Provide the [x, y] coordinate of the cell's center where the given text is located.  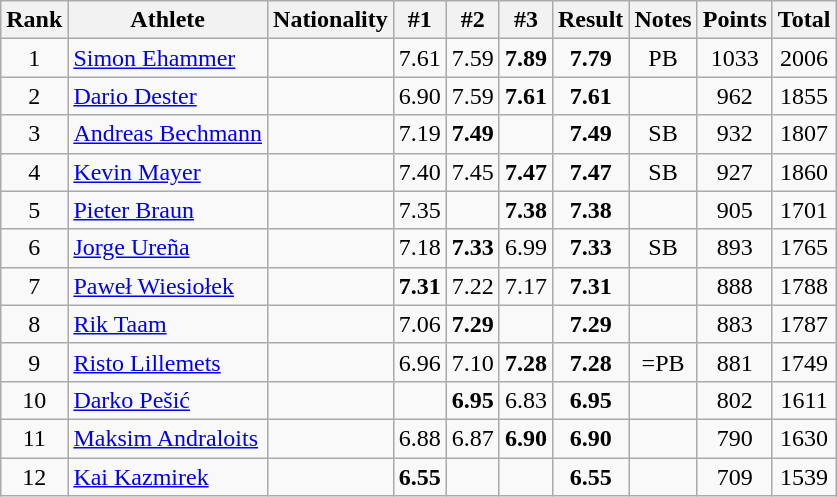
Nationality [331, 20]
7.79 [590, 58]
3 [34, 134]
7.06 [420, 324]
1611 [804, 400]
709 [734, 477]
Dario Dester [168, 96]
927 [734, 172]
1 [34, 58]
790 [734, 438]
905 [734, 210]
6.88 [420, 438]
Rank [34, 20]
888 [734, 286]
4 [34, 172]
881 [734, 362]
Kevin Mayer [168, 172]
7.89 [526, 58]
#3 [526, 20]
8 [34, 324]
7.18 [420, 248]
6.87 [472, 438]
802 [734, 400]
9 [34, 362]
Points [734, 20]
6.99 [526, 248]
6.96 [420, 362]
1860 [804, 172]
7.22 [472, 286]
7.35 [420, 210]
PB [663, 58]
Athlete [168, 20]
932 [734, 134]
7 [34, 286]
Rik Taam [168, 324]
7.10 [472, 362]
1749 [804, 362]
11 [34, 438]
6 [34, 248]
Kai Kazmirek [168, 477]
12 [34, 477]
Andreas Bechmann [168, 134]
1539 [804, 477]
Darko Pešić [168, 400]
Total [804, 20]
1807 [804, 134]
=PB [663, 362]
1855 [804, 96]
Result [590, 20]
Maksim Andraloits [168, 438]
883 [734, 324]
10 [34, 400]
1788 [804, 286]
Simon Ehammer [168, 58]
#2 [472, 20]
Paweł Wiesiołek [168, 286]
5 [34, 210]
6.83 [526, 400]
1033 [734, 58]
Notes [663, 20]
#1 [420, 20]
Pieter Braun [168, 210]
Jorge Ureña [168, 248]
1765 [804, 248]
1630 [804, 438]
2 [34, 96]
893 [734, 248]
1701 [804, 210]
7.17 [526, 286]
1787 [804, 324]
7.40 [420, 172]
7.19 [420, 134]
Risto Lillemets [168, 362]
2006 [804, 58]
962 [734, 96]
7.45 [472, 172]
